For the text-containing cell, return its midpoint in [x, y] coordinate format. 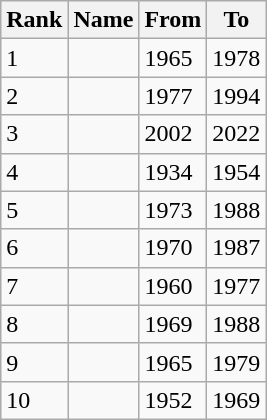
1934 [173, 172]
1952 [173, 400]
1979 [236, 362]
1960 [173, 286]
1978 [236, 58]
3 [34, 134]
7 [34, 286]
Name [104, 20]
1954 [236, 172]
To [236, 20]
2022 [236, 134]
8 [34, 324]
5 [34, 210]
1987 [236, 248]
6 [34, 248]
4 [34, 172]
1973 [173, 210]
2002 [173, 134]
From [173, 20]
Rank [34, 20]
1 [34, 58]
1994 [236, 96]
10 [34, 400]
9 [34, 362]
1970 [173, 248]
2 [34, 96]
